Find where the given text appears and provide that cell's center as [X, Y] coordinate. 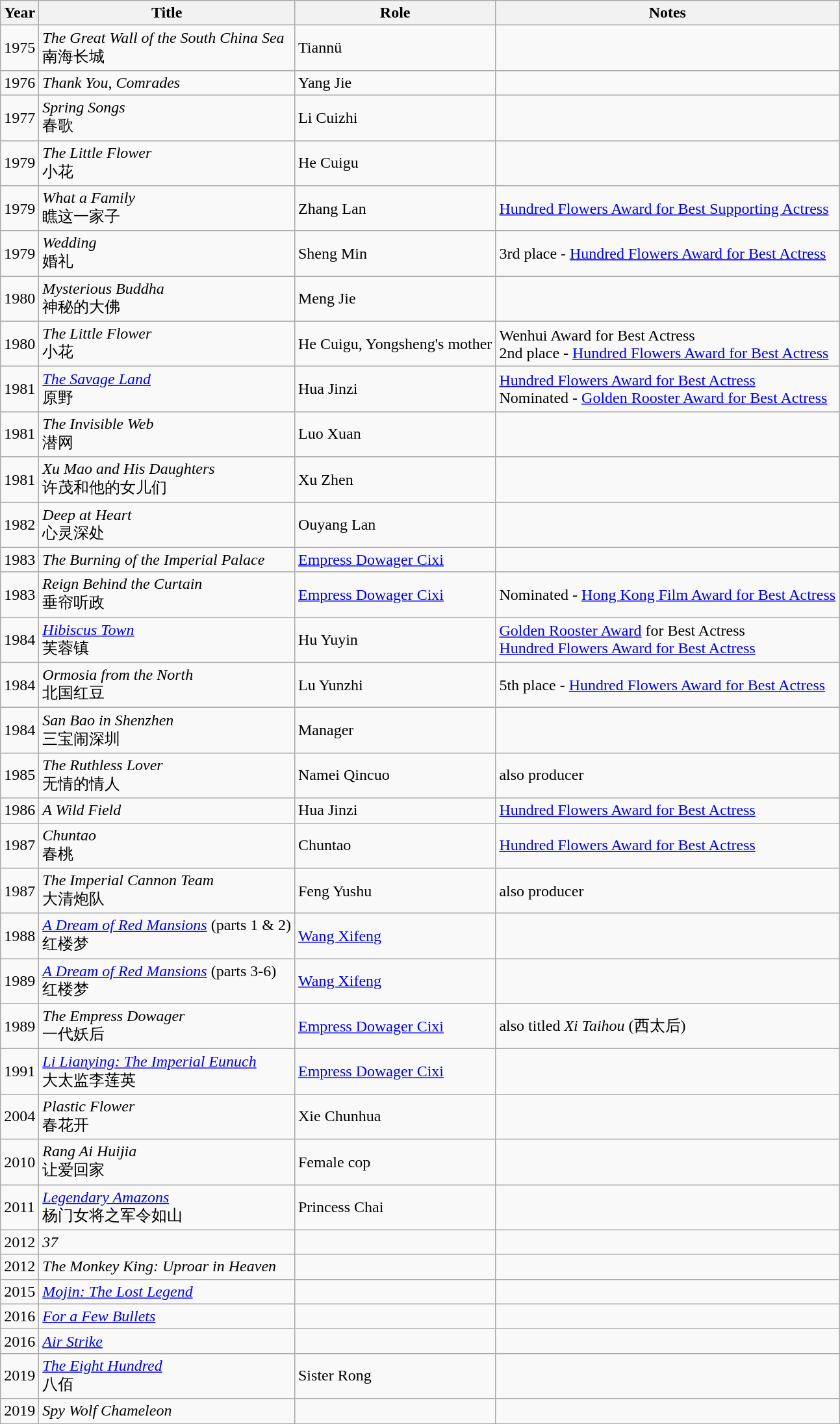
2010 [19, 1162]
Hibiscus Town芙蓉镇 [167, 640]
Chuntao [395, 846]
The Eight Hundred 八佰 [167, 1376]
Yang Jie [395, 83]
He Cuigu [395, 163]
For a Few Bullets [167, 1316]
The Great Wall of the South China Sea南海长城 [167, 48]
Rang Ai Huijia让爱回家 [167, 1162]
Xie Chunhua [395, 1117]
1976 [19, 83]
A Dream of Red Mansions (parts 3-6)红楼梦 [167, 981]
The Burning of the Imperial Palace [167, 560]
Lu Yunzhi [395, 685]
Role [395, 13]
Xu Zhen [395, 480]
The Empress Dowager一代妖后 [167, 1026]
Manager [395, 731]
Mysterious Buddha神秘的大佛 [167, 299]
Air Strike [167, 1341]
Hundred Flowers Award for Best ActressNominated - Golden Rooster Award for Best Actress [668, 389]
Namei Qincuo [395, 775]
Sister Rong [395, 1376]
1988 [19, 936]
Plastic Flower春花开 [167, 1117]
Golden Rooster Award for Best ActressHundred Flowers Award for Best Actress [668, 640]
Year [19, 13]
37 [167, 1242]
San Bao in Shenzhen三宝闹深圳 [167, 731]
Tiannü [395, 48]
Hundred Flowers Award for Best Supporting Actress [668, 209]
Spring Songs春歌 [167, 118]
Mojin: The Lost Legend [167, 1291]
1985 [19, 775]
3rd place - Hundred Flowers Award for Best Actress [668, 253]
The Ruthless Lover无情的情人 [167, 775]
Female cop [395, 1162]
Spy Wolf Chameleon [167, 1411]
The Monkey King: Uproar in Heaven [167, 1267]
1982 [19, 524]
Notes [668, 13]
Princess Chai [395, 1207]
Zhang Lan [395, 209]
Luo Xuan [395, 434]
The Imperial Cannon Team大清炮队 [167, 891]
5th place - Hundred Flowers Award for Best Actress [668, 685]
2015 [19, 1291]
Li Lianying: The Imperial Eunuch大太监李莲英 [167, 1072]
Title [167, 13]
Meng Jie [395, 299]
Wedding婚礼 [167, 253]
Thank You, Comrades [167, 83]
Reign Behind the Curtain垂帘听政 [167, 595]
Hu Yuyin [395, 640]
The Invisible Web潜网 [167, 434]
Legendary Amazons杨门女将之军令如山 [167, 1207]
Feng Yushu [395, 891]
2011 [19, 1207]
Ouyang Lan [395, 524]
Deep at Heart心灵深处 [167, 524]
1986 [19, 810]
Li Cuizhi [395, 118]
A Dream of Red Mansions (parts 1 & 2)红楼梦 [167, 936]
The Savage Land原野 [167, 389]
also titled Xi Taihou (西太后) [668, 1026]
Xu Mao and His Daughters许茂和他的女儿们 [167, 480]
Sheng Min [395, 253]
Chuntao春桃 [167, 846]
A Wild Field [167, 810]
He Cuigu, Yongsheng's mother [395, 344]
1977 [19, 118]
1975 [19, 48]
2004 [19, 1117]
Nominated - Hong Kong Film Award for Best Actress [668, 595]
1991 [19, 1072]
What a Family瞧这一家子 [167, 209]
Wenhui Award for Best Actress2nd place - Hundred Flowers Award for Best Actress [668, 344]
Ormosia from the North北国红豆 [167, 685]
